Capture the cell that displays the provided text and extract its [x, y] central coordinate. 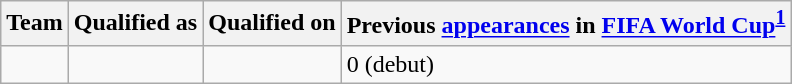
Previous appearances in FIFA World Cup1 [566, 24]
0 (debut) [566, 64]
Qualified as [135, 24]
Team [35, 24]
Qualified on [272, 24]
